Scan for the cell matching the given text and deliver its [x, y] coordinate at center. 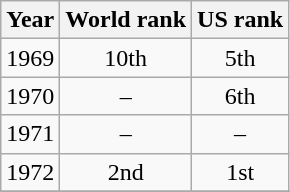
5th [240, 58]
1969 [30, 58]
Year [30, 20]
10th [126, 58]
1972 [30, 172]
1971 [30, 134]
1970 [30, 96]
US rank [240, 20]
1st [240, 172]
2nd [126, 172]
6th [240, 96]
World rank [126, 20]
